Capture the cell that displays the provided text and extract its (X, Y) central coordinate. 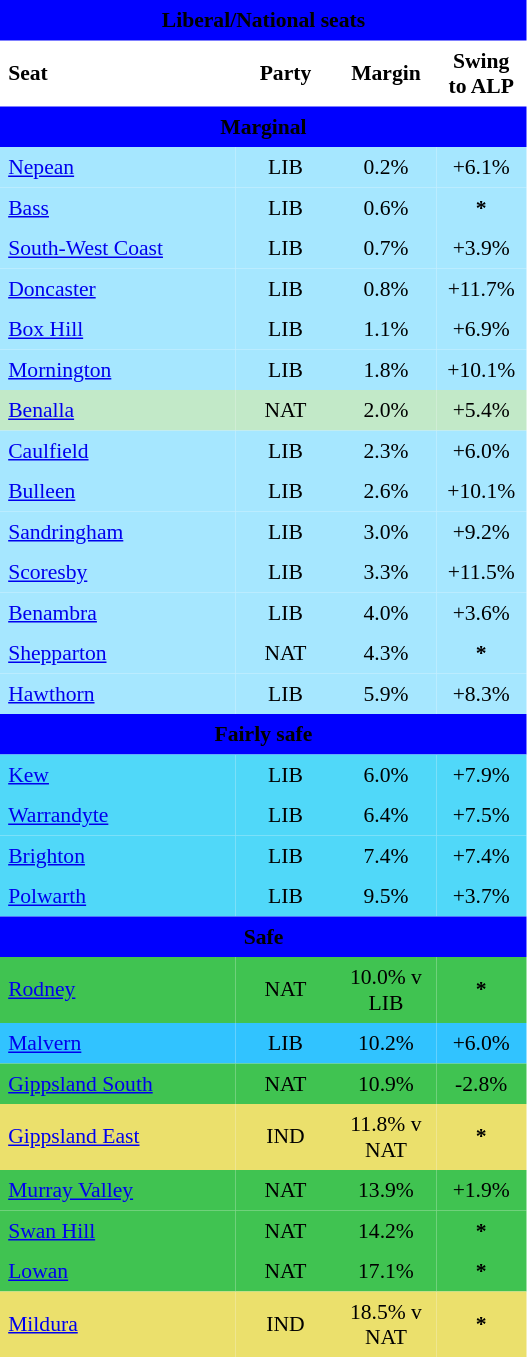
0.6% (386, 207)
Gippsland East (118, 1137)
+7.4% (481, 855)
-2.8% (481, 1083)
Benalla (118, 410)
+1.9% (481, 1190)
Nepean (118, 167)
+8.3% (481, 693)
9.5% (386, 896)
18.5% v NAT (386, 1324)
10.2% (386, 1043)
+9.2% (481, 531)
+7.9% (481, 774)
+7.5% (481, 815)
+3.9% (481, 248)
11.8% v NAT (386, 1137)
+11.7% (481, 288)
4.0% (386, 612)
17.1% (386, 1271)
Caulfield (118, 450)
Swan Hill (118, 1230)
Gippsland South (118, 1083)
2.0% (386, 410)
0.7% (386, 248)
Brighton (118, 855)
Shepparton (118, 653)
Murray Valley (118, 1190)
+3.6% (481, 612)
Marginal (264, 126)
14.2% (386, 1230)
Box Hill (118, 329)
Fairly safe (264, 734)
13.9% (386, 1190)
Benambra (118, 612)
10.9% (386, 1083)
7.4% (386, 855)
Sandringham (118, 531)
+3.7% (481, 896)
Swing to ALP (481, 73)
Lowan (118, 1271)
Kew (118, 774)
Warrandyte (118, 815)
Scoresby (118, 572)
0.2% (386, 167)
Safe (264, 936)
Mornington (118, 369)
1.1% (386, 329)
Polwarth (118, 896)
Hawthorn (118, 693)
6.0% (386, 774)
Rodney (118, 990)
2.6% (386, 491)
10.0% v LIB (386, 990)
Malvern (118, 1043)
Doncaster (118, 288)
1.8% (386, 369)
Liberal/National seats (264, 20)
3.0% (386, 531)
Mildura (118, 1324)
4.3% (386, 653)
Seat (118, 73)
6.4% (386, 815)
+11.5% (481, 572)
0.8% (386, 288)
3.3% (386, 572)
Bulleen (118, 491)
Party (285, 73)
South-West Coast (118, 248)
5.9% (386, 693)
Margin (386, 73)
Bass (118, 207)
+6.9% (481, 329)
2.3% (386, 450)
+6.1% (481, 167)
+5.4% (481, 410)
